Return the [X, Y] coordinate for the center point of the cell that contains the specified text.  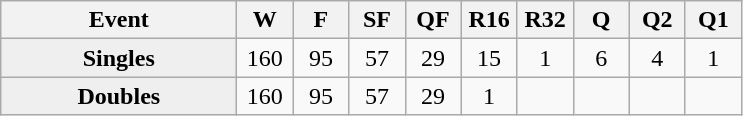
Doubles [119, 96]
R16 [489, 20]
Q2 [657, 20]
Event [119, 20]
QF [433, 20]
15 [489, 58]
6 [601, 58]
4 [657, 58]
W [265, 20]
F [321, 20]
Singles [119, 58]
R32 [545, 20]
SF [377, 20]
Q1 [713, 20]
Q [601, 20]
